Return the (X, Y) coordinate for the center point of the cell that contains the specified text.  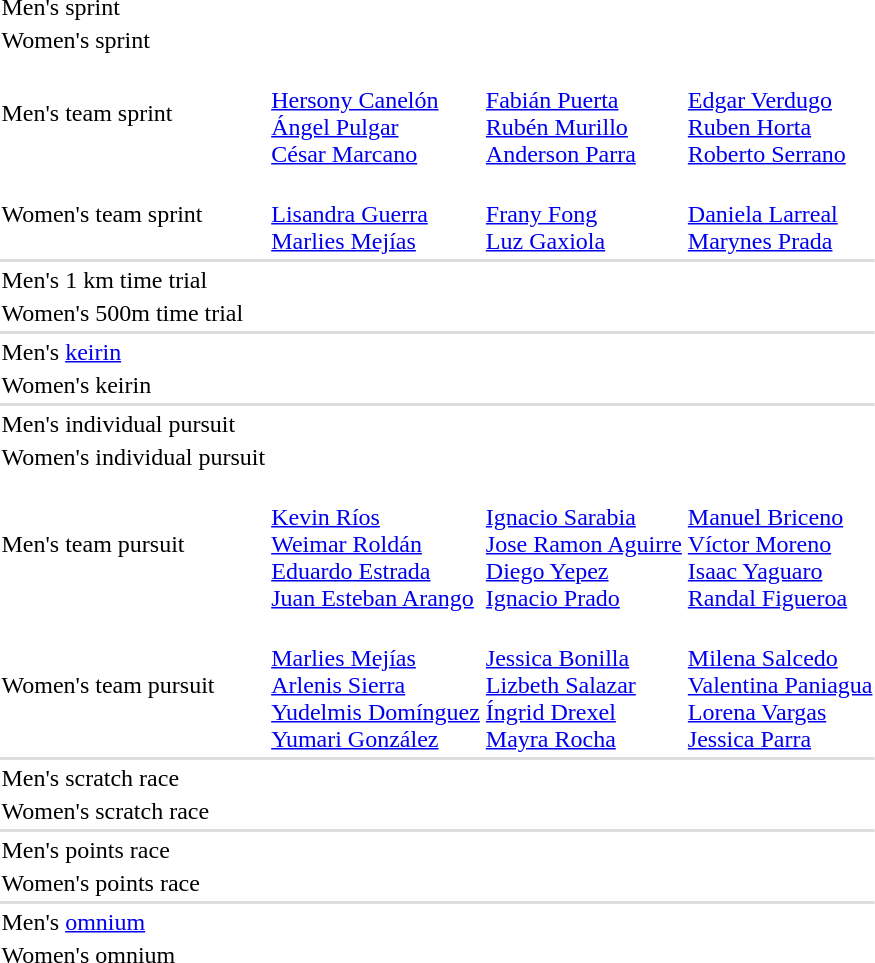
Women's scratch race (134, 811)
Marlies MejíasArlenis SierraYudelmis DomínguezYumari González (376, 685)
Ignacio SarabiaJose Ramon AguirreDiego YepezIgnacio Prado (584, 544)
Milena SalcedoValentina PaniaguaLorena VargasJessica Parra (780, 685)
Jessica BonillaLizbeth SalazarÍngrid DrexelMayra Rocha (584, 685)
Men's 1 km time trial (134, 280)
Men's scratch race (134, 778)
Women's 500m time trial (134, 313)
Men's omnium (134, 922)
Men's team pursuit (134, 544)
Men's points race (134, 850)
Edgar VerdugoRuben HortaRoberto Serrano (780, 114)
Women's team sprint (134, 214)
Men's keirin (134, 352)
Women's keirin (134, 385)
Women's individual pursuit (134, 457)
Men's individual pursuit (134, 424)
Daniela LarrealMarynes Prada (780, 214)
Kevin RíosWeimar RoldánEduardo EstradaJuan Esteban Arango (376, 544)
Women's team pursuit (134, 685)
Women's sprint (134, 40)
Lisandra GuerraMarlies Mejías (376, 214)
Men's team sprint (134, 114)
Hersony CanelónÁngel PulgarCésar Marcano (376, 114)
Frany FongLuz Gaxiola (584, 214)
Women's points race (134, 883)
Fabián PuertaRubén MurilloAnderson Parra (584, 114)
Manuel BricenoVíctor MorenoIsaac YaguaroRandal Figueroa (780, 544)
